Provide the [x, y] coordinate of the cell's center where the given text is located.  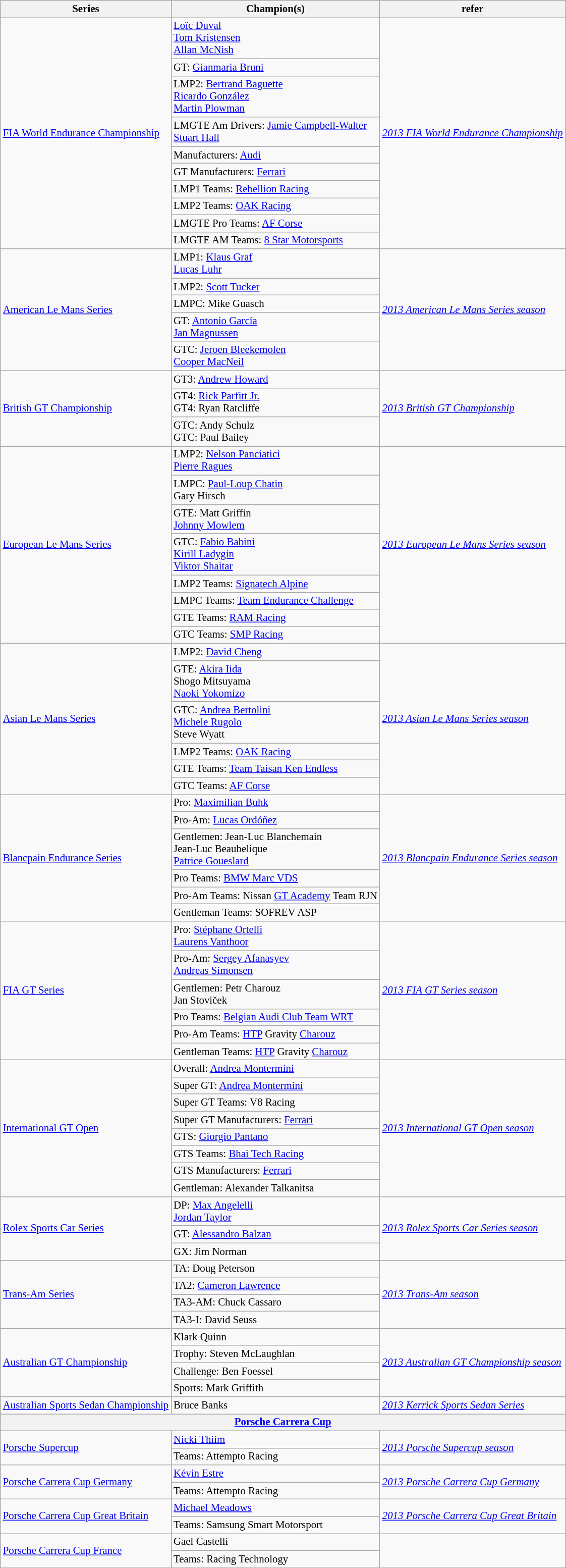
2013 Blancpain Endurance Series season [473, 858]
Australian GT Championship [86, 1362]
Gentlemen: Petr Charouz Jan Stoviček [275, 994]
GX: Jim Norman [275, 1251]
LMP1 Teams: Rebellion Racing [275, 189]
2013 Australian GT Championship season [473, 1362]
LMGTE Am Drivers: Jamie Campbell-Walter Stuart Hall [275, 132]
GTS Teams: Bhai Tech Racing [275, 1154]
Porsche Supercup [86, 1448]
GTE Teams: Team Taisan Ken Endless [275, 769]
GTC: Andy SchulzGTC: Paul Bailey [275, 432]
LMPC: Mike Guasch [275, 304]
TA: Doug Peterson [275, 1269]
Porsche Carrera Cup [283, 1422]
Pro Teams: Belgian Audi Club Team WRT [275, 1017]
FIA World Endurance Championship [86, 133]
GTC: Andrea Bertolini Michele Rugolo Steve Wyatt [275, 722]
Pro: Maximilian Buhk [275, 803]
Gentleman Teams: SOFREV ASP [275, 913]
Rolex Sports Car Series [86, 1228]
Teams: Samsung Smart Motorsport [275, 1525]
2013 American Le Mans Series season [473, 310]
Manufacturers: Audi [275, 155]
2013 FIA World Endurance Championship [473, 133]
GT Manufacturers: Ferrari [275, 172]
refer [473, 9]
FIA GT Series [86, 990]
Sports: Mark Griffith [275, 1388]
GTC Teams: SMP Racing [275, 635]
GTE Teams: RAM Racing [275, 618]
Super GT Teams: V8 Racing [275, 1103]
GT4: Rick Parfitt Jr.GT4: Ryan Ratcliffe [275, 402]
Challenge: Ben Foessel [275, 1371]
LMGTE AM Teams: 8 Star Motorsports [275, 240]
Pro-Am Teams: Nissan GT Academy Team RJN [275, 896]
GTE: Matt Griffin Johnny Mowlem [275, 519]
Porsche Carrera Cup Germany [86, 1482]
Blancpain Endurance Series [86, 858]
2013 Porsche Carrera Cup Germany [473, 1482]
Trophy: Steven McLaughlan [275, 1354]
2013 British GT Championship [473, 408]
GTC: Fabio Babini Kirill Ladygin Viktor Shaitar [275, 554]
LMP2: David Cheng [275, 652]
LMP2: Bertrand Baguette Ricardo González Martin Plowman [275, 96]
Australian Sports Sedan Championship [86, 1405]
GTE: Akira Iida Shogo Mitsuyama Naoki Yokomizo [275, 681]
Nicki Thiim [275, 1439]
Super GT: Andrea Montermini [275, 1085]
2013 Porsche Supercup season [473, 1448]
Porsche Carrera Cup Great Britain [86, 1517]
LMP1: Klaus Graf Lucas Luhr [275, 264]
2013 FIA GT Series season [473, 990]
Pro Teams: BMW Marc VDS [275, 878]
Michael Meadows [275, 1508]
LMPC Teams: Team Endurance Challenge [275, 601]
GTC Teams: AF Corse [275, 786]
GT: Gianmaria Bruni [275, 67]
LMP2: Nelson Panciatici Pierre Ragues [275, 461]
Gentleman: Alexander Talkanitsa [275, 1188]
LMPC: Paul-Loup Chatin Gary Hirsch [275, 490]
2013 International GT Open season [473, 1129]
Gentlemen: Jean-Luc Blanchemain Jean-Luc Beaubelique Patrice Goueslard [275, 849]
2013 Rolex Sports Car Series season [473, 1228]
Bruce Banks [275, 1405]
Asian Le Mans Series [86, 719]
European Le Mans Series [86, 545]
American Le Mans Series [86, 310]
Teams: Racing Technology [275, 1559]
2013 Asian Le Mans Series season [473, 719]
TA2: Cameron Lawrence [275, 1286]
Loïc Duval Tom Kristensen Allan McNish [275, 38]
Pro-Am Teams: HTP Gravity Charouz [275, 1034]
TA3-AM: Chuck Cassaro [275, 1303]
British GT Championship [86, 408]
Super GT Manufacturers: Ferrari [275, 1120]
GT: Antonio García Jan Magnussen [275, 327]
GTC: Jeroen Bleekemolen Cooper MacNeil [275, 356]
Gentleman Teams: HTP Gravity Charouz [275, 1052]
Pro-Am: Sergey Afanasyev Andreas Simonsen [275, 965]
2013 Kerrick Sports Sedan Series [473, 1405]
Porsche Carrera Cup France [86, 1550]
Gael Castelli [275, 1542]
2013 Porsche Carrera Cup Great Britain [473, 1517]
Series [86, 9]
DP: Max Angelelli Jordan Taylor [275, 1211]
2013 European Le Mans Series season [473, 545]
Klark Quinn [275, 1337]
LMP2: Scott Tucker [275, 287]
Pro-Am: Lucas Ordóñez [275, 820]
2013 Trans-Am season [473, 1294]
GTS: Giorgio Pantano [275, 1137]
Champion(s) [275, 9]
LMP2 Teams: Signatech Alpine [275, 584]
Overall: Andrea Montermini [275, 1069]
LMGTE Pro Teams: AF Corse [275, 223]
Trans-Am Series [86, 1294]
TA3-I: David Seuss [275, 1320]
Kévin Estre [275, 1474]
GT: Alessandro Balzan [275, 1234]
Pro: Stéphane Ortelli Laurens Vanthoor [275, 936]
GT3: Andrew Howard [275, 379]
International GT Open [86, 1129]
GTS Manufacturers: Ferrari [275, 1171]
